Output the (X, Y) coordinate of the center of the cell containing the given text.  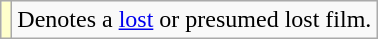
Denotes a lost or presumed lost film. (194, 20)
